Identify which cell holds the provided text, then report its [x, y] central coordinate. 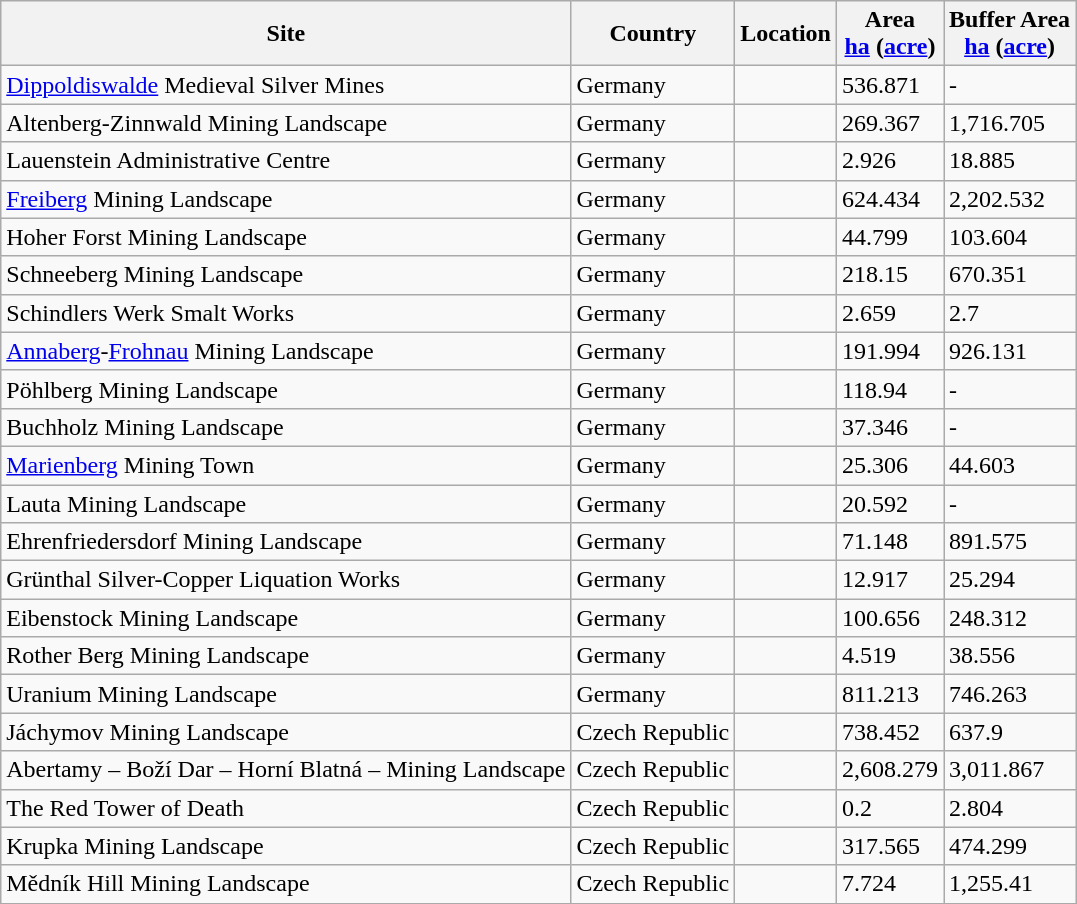
3,011.867 [1010, 770]
2.659 [890, 313]
71.148 [890, 542]
1,716.705 [1010, 123]
2,608.279 [890, 770]
Schindlers Werk Smalt Works [286, 313]
20.592 [890, 503]
Lauenstein Administrative Centre [286, 161]
25.294 [1010, 580]
624.434 [890, 199]
2.804 [1010, 808]
926.131 [1010, 351]
7.724 [890, 884]
Buffer Areaha (acre) [1010, 34]
44.799 [890, 237]
44.603 [1010, 465]
The Red Tower of Death [286, 808]
1,255.41 [1010, 884]
637.9 [1010, 732]
Areaha (acre) [890, 34]
100.656 [890, 618]
218.15 [890, 275]
Site [286, 34]
Marienberg Mining Town [286, 465]
891.575 [1010, 542]
12.917 [890, 580]
811.213 [890, 694]
Location [786, 34]
25.306 [890, 465]
Uranium Mining Landscape [286, 694]
2.926 [890, 161]
Krupka Mining Landscape [286, 846]
2.7 [1010, 313]
38.556 [1010, 656]
0.2 [890, 808]
248.312 [1010, 618]
536.871 [890, 85]
Ehrenfriedersdorf Mining Landscape [286, 542]
Rother Berg Mining Landscape [286, 656]
4.519 [890, 656]
118.94 [890, 389]
18.885 [1010, 161]
Eibenstock Mining Landscape [286, 618]
Altenberg-Zinnwald Mining Landscape [286, 123]
Lauta Mining Landscape [286, 503]
746.263 [1010, 694]
Pöhlberg Mining Landscape [286, 389]
Freiberg Mining Landscape [286, 199]
474.299 [1010, 846]
103.604 [1010, 237]
Buchholz Mining Landscape [286, 427]
Abertamy – Boží Dar – Horní Blatná – Mining Landscape [286, 770]
670.351 [1010, 275]
317.565 [890, 846]
738.452 [890, 732]
Grünthal Silver-Copper Liquation Works [286, 580]
2,202.532 [1010, 199]
191.994 [890, 351]
269.367 [890, 123]
Dippoldiswalde Medieval Silver Mines [286, 85]
37.346 [890, 427]
Schneeberg Mining Landscape [286, 275]
Mědník Hill Mining Landscape [286, 884]
Jáchymov Mining Landscape [286, 732]
Country [653, 34]
Hoher Forst Mining Landscape [286, 237]
Annaberg-Frohnau Mining Landscape [286, 351]
